Determine the [x, y] coordinate at the center of the cell enclosing the given text.  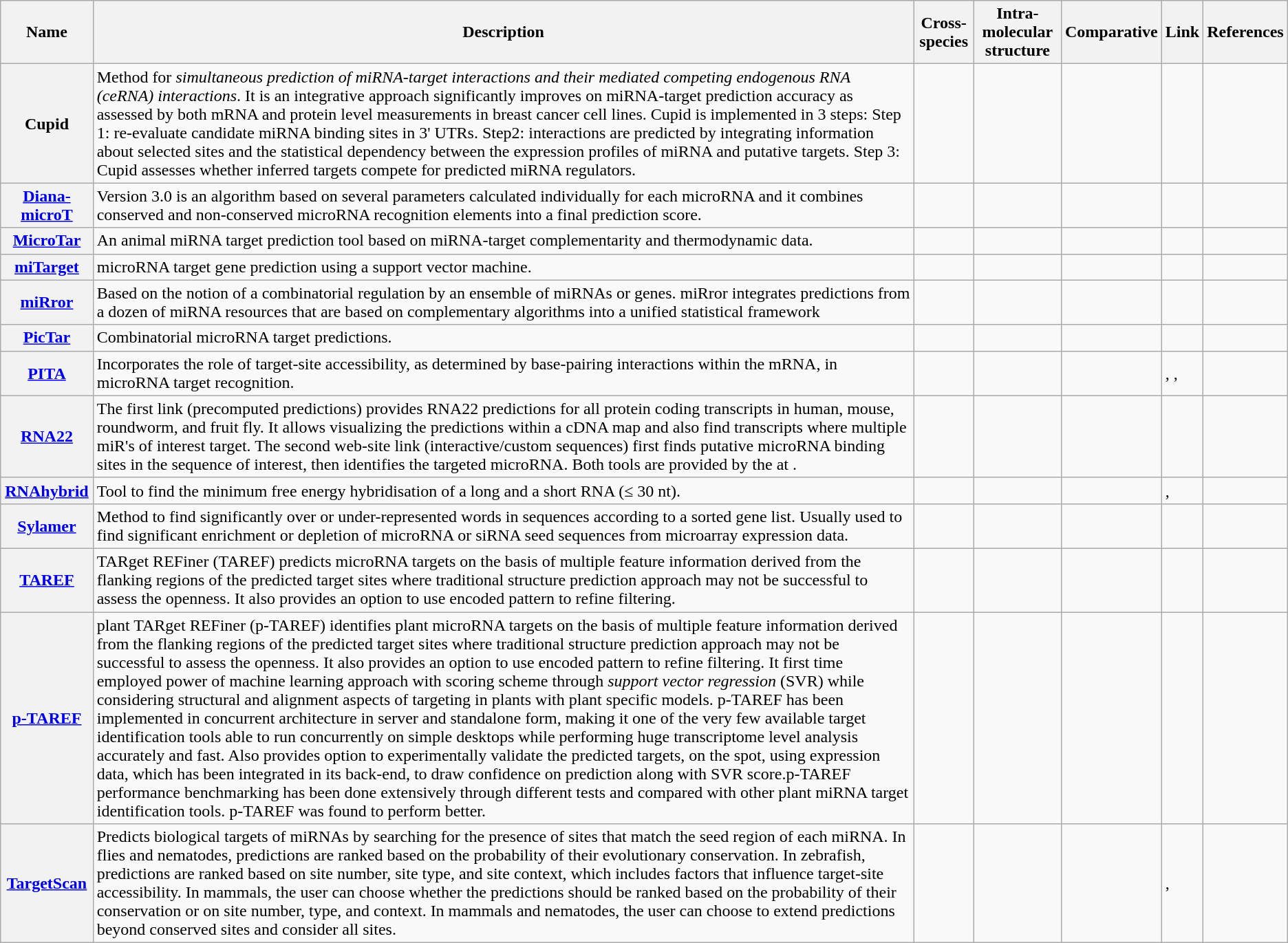
PicTar [47, 338]
Comparative [1111, 32]
Name [47, 32]
References [1245, 32]
TAREF [47, 580]
RNA22 [47, 436]
MicroTar [47, 241]
An animal miRNA target prediction tool based on miRNA-target complementarity and thermodynamic data. [504, 241]
Combinatorial microRNA target predictions. [504, 338]
miRror [47, 303]
Description [504, 32]
Link [1182, 32]
miTarget [47, 267]
PITA [47, 373]
Cupid [47, 124]
microRNA target gene prediction using a support vector machine. [504, 267]
Intra-molecular structure [1017, 32]
Diana-microT [47, 205]
Incorporates the role of target-site accessibility, as determined by base-pairing interactions within the mRNA, in microRNA target recognition. [504, 373]
, , [1182, 373]
p-TAREF [47, 718]
RNAhybrid [47, 490]
Tool to find the minimum free energy hybridisation of a long and a short RNA (≤ 30 nt). [504, 490]
TargetScan [47, 883]
Cross-species [944, 32]
Sylamer [47, 525]
